Identify which cell holds the provided text, then report its [X, Y] central coordinate. 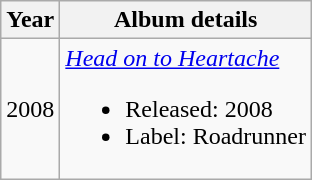
Year [30, 20]
Head on to HeartacheReleased: 2008Label: Roadrunner [186, 109]
2008 [30, 109]
Album details [186, 20]
